Identify which cell holds the provided text, then report its (x, y) central coordinate. 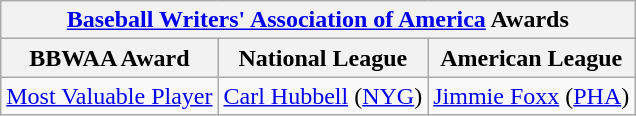
Carl Hubbell (NYG) (323, 96)
National League (323, 58)
American League (532, 58)
BBWAA Award (110, 58)
Most Valuable Player (110, 96)
Baseball Writers' Association of America Awards (318, 20)
Jimmie Foxx (PHA) (532, 96)
